Identify which cell holds the provided text, then report its (x, y) central coordinate. 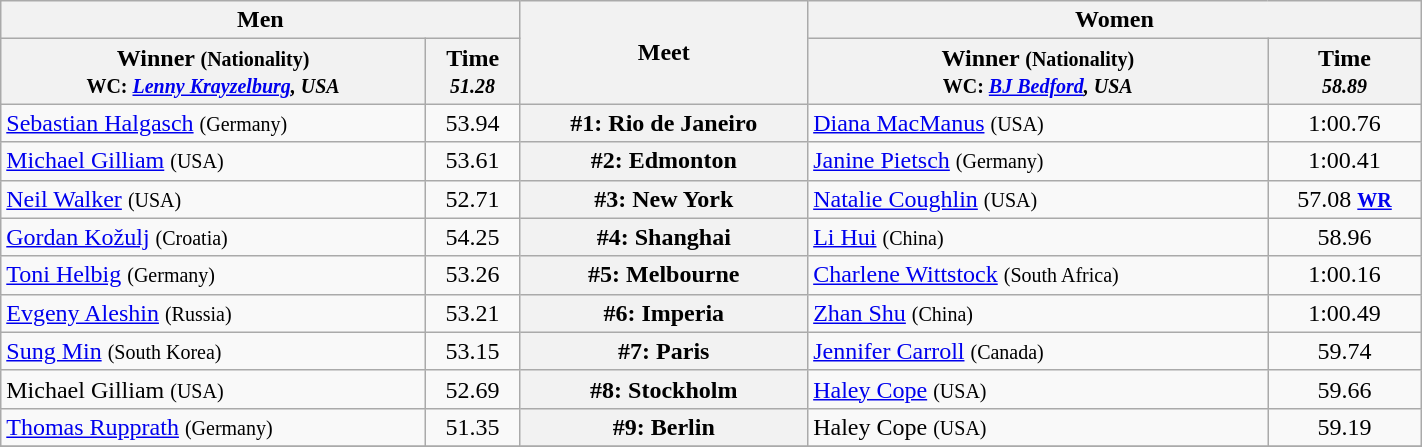
Winner (Nationality) WC: BJ Bedford, USA (1038, 72)
53.21 (472, 313)
Sebastian Halgasch (Germany) (214, 123)
53.61 (472, 161)
Winner (Nationality) WC: Lenny Krayzelburg, USA (214, 72)
Charlene Wittstock (South Africa) (1038, 275)
#5: Melbourne (664, 275)
1:00.16 (1344, 275)
#6: Imperia (664, 313)
59.19 (1344, 427)
#2: Edmonton (664, 161)
59.66 (1344, 389)
53.15 (472, 351)
Li Hui (China) (1038, 237)
Time 51.28 (472, 72)
Neil Walker (USA) (214, 199)
1:00.76 (1344, 123)
Sung Min (South Korea) (214, 351)
Evgeny Aleshin (Russia) (214, 313)
1:00.41 (1344, 161)
Diana MacManus (USA) (1038, 123)
Jennifer Carroll (Canada) (1038, 351)
#3: New York (664, 199)
Janine Pietsch (Germany) (1038, 161)
58.96 (1344, 237)
54.25 (472, 237)
Gordan Kožulj (Croatia) (214, 237)
#9: Berlin (664, 427)
51.35 (472, 427)
Time 58.89 (1344, 72)
#8: Stockholm (664, 389)
Women (1115, 20)
Meet (664, 52)
Thomas Rupprath (Germany) (214, 427)
1:00.49 (1344, 313)
52.69 (472, 389)
53.26 (472, 275)
57.08 WR (1344, 199)
52.71 (472, 199)
#7: Paris (664, 351)
#1: Rio de Janeiro (664, 123)
Natalie Coughlin (USA) (1038, 199)
Toni Helbig (Germany) (214, 275)
#4: Shanghai (664, 237)
59.74 (1344, 351)
53.94 (472, 123)
Men (260, 20)
Zhan Shu (China) (1038, 313)
